Capture the cell that displays the provided text and extract its [x, y] central coordinate. 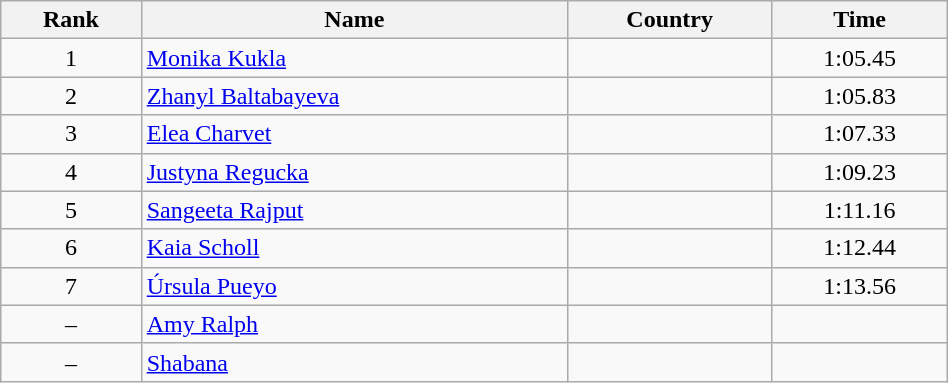
Shabana [354, 362]
Name [354, 20]
Zhanyl Baltabayeva [354, 96]
6 [71, 248]
2 [71, 96]
7 [71, 286]
1:12.44 [860, 248]
Elea Charvet [354, 134]
5 [71, 210]
4 [71, 172]
1 [71, 58]
1:05.83 [860, 96]
3 [71, 134]
Kaia Scholl [354, 248]
Monika Kukla [354, 58]
Úrsula Pueyo [354, 286]
Sangeeta Rajput [354, 210]
Amy Ralph [354, 324]
Rank [71, 20]
1:05.45 [860, 58]
Country [670, 20]
1:09.23 [860, 172]
1:11.16 [860, 210]
Justyna Regucka [354, 172]
1:07.33 [860, 134]
1:13.56 [860, 286]
Time [860, 20]
